Locate the cell with the specified text and output its [x, y] center coordinate. 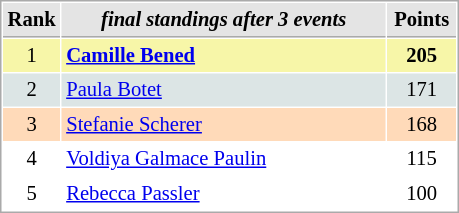
115 [422, 158]
100 [422, 194]
205 [422, 56]
Points [422, 20]
1 [32, 56]
Voldiya Galmace Paulin [224, 158]
Camille Bened [224, 56]
2 [32, 90]
Paula Botet [224, 90]
168 [422, 124]
final standings after 3 events [224, 20]
171 [422, 90]
Rank [32, 20]
3 [32, 124]
5 [32, 194]
Stefanie Scherer [224, 124]
4 [32, 158]
Rebecca Passler [224, 194]
